Extract the [x, y] coordinate from the center of the cell holding the provided text.  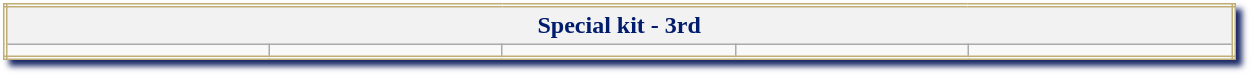
Special kit - 3rd [619, 25]
